Capture the cell that displays the provided text and extract its [X, Y] central coordinate. 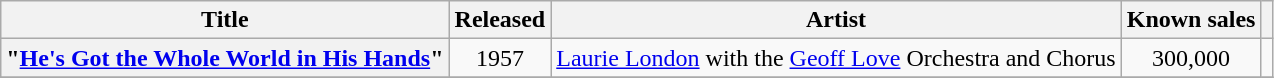
Known sales [1191, 20]
Title [225, 20]
Laurie London with the Geoff Love Orchestra and Chorus [836, 58]
300,000 [1191, 58]
1957 [500, 58]
Released [500, 20]
"He's Got the Whole World in His Hands" [225, 58]
Artist [836, 20]
